Capture the cell that displays the provided text and extract its (x, y) central coordinate. 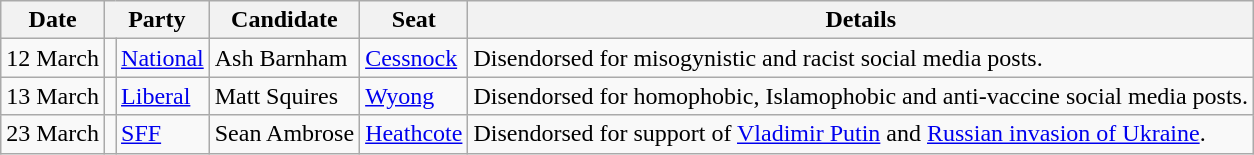
Cessnock (414, 58)
Seat (414, 20)
Sean Ambrose (284, 134)
Disendorsed for misogynistic and racist social media posts. (861, 58)
Heathcote (414, 134)
Liberal (163, 96)
13 March (53, 96)
Wyong (414, 96)
Date (53, 20)
Disendorsed for support of Vladimir Putin and Russian invasion of Ukraine. (861, 134)
Disendorsed for homophobic, Islamophobic and anti-vaccine social media posts. (861, 96)
12 March (53, 58)
23 March (53, 134)
Matt Squires (284, 96)
National (163, 58)
SFF (163, 134)
Ash Barnham (284, 58)
Details (861, 20)
Candidate (284, 20)
Party (156, 20)
